Return [x, y] of the center of cell containing provided text 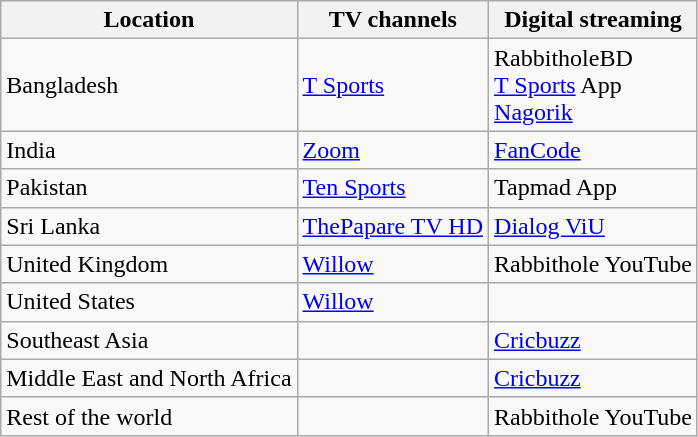
United States [149, 302]
India [149, 150]
Dialog ViU [594, 226]
Sri Lanka [149, 226]
FanCode [594, 150]
Digital streaming [594, 20]
TV channels [392, 20]
RabbitholeBDT Sports AppNagorik [594, 85]
Tapmad App [594, 188]
Bangladesh [149, 85]
Ten Sports [392, 188]
Southeast Asia [149, 340]
Middle East and North Africa [149, 378]
ThePapare TV HD [392, 226]
United Kingdom [149, 264]
Rest of the world [149, 416]
Zoom [392, 150]
Pakistan [149, 188]
T Sports [392, 85]
Location [149, 20]
